Pinpoint the cell where the given text exists, returning its [x, y] midpoint coordinate. 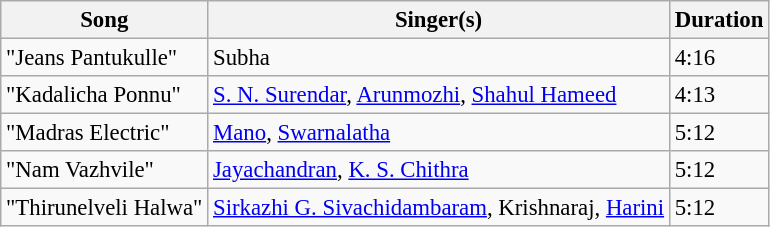
4:13 [718, 95]
Subha [439, 58]
Mano, Swarnalatha [439, 133]
"Kadalicha Ponnu" [104, 95]
4:16 [718, 58]
"Madras Electric" [104, 133]
"Thirunelveli Halwa" [104, 208]
Sirkazhi G. Sivachidambaram, Krishnaraj, Harini [439, 208]
Song [104, 20]
Singer(s) [439, 20]
Jayachandran, K. S. Chithra [439, 170]
Duration [718, 20]
S. N. Surendar, Arunmozhi, Shahul Hameed [439, 95]
"Jeans Pantukulle" [104, 58]
"Nam Vazhvile" [104, 170]
